Determine the (X, Y) coordinate at the center of the cell enclosing the given text.  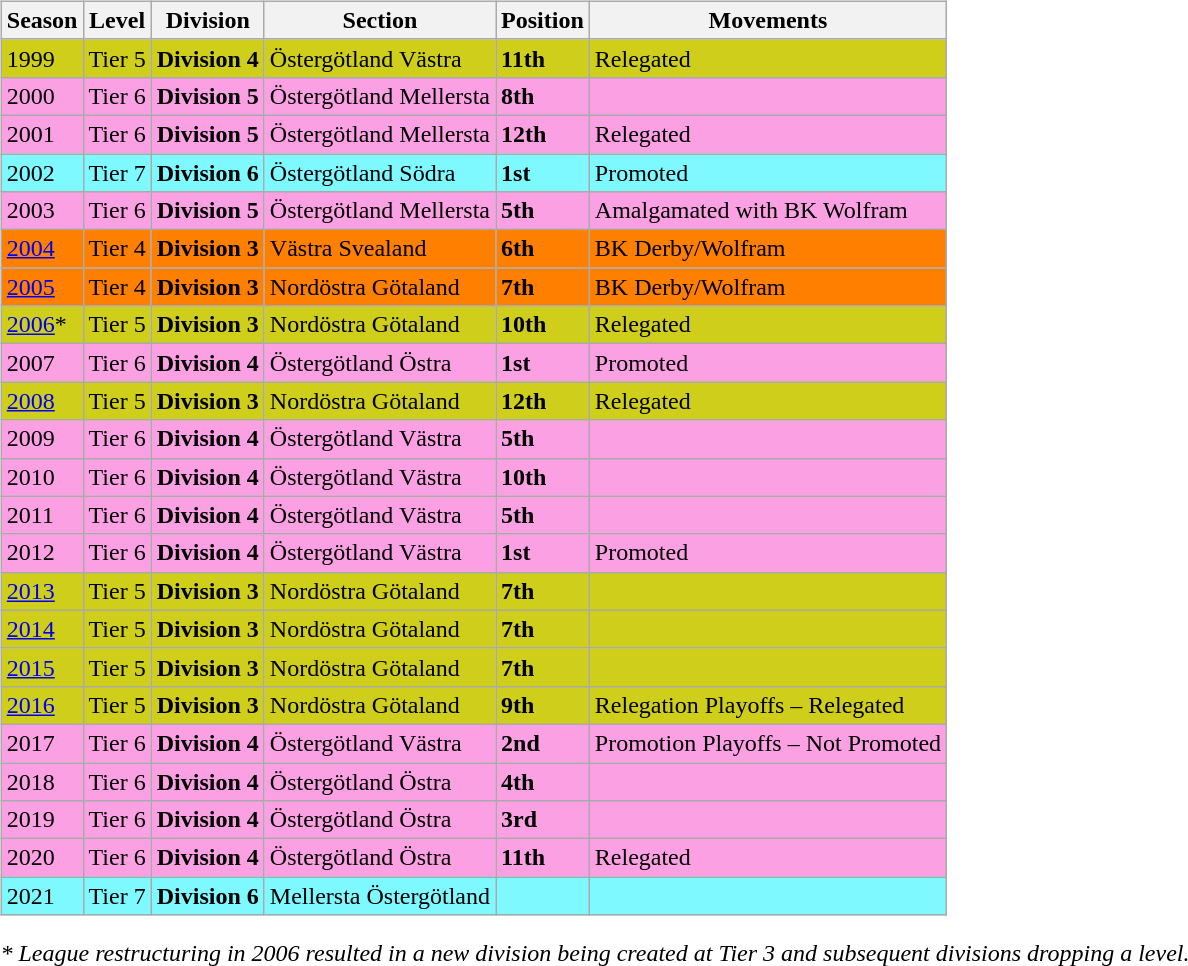
2018 (42, 781)
2001 (42, 134)
2009 (42, 439)
Movements (768, 20)
2000 (42, 96)
3rd (543, 820)
8th (543, 96)
Level (117, 20)
2016 (42, 705)
4th (543, 781)
2007 (42, 363)
2008 (42, 401)
Division (208, 20)
Amalgamated with BK Wolfram (768, 211)
2017 (42, 743)
Relegation Playoffs – Relegated (768, 705)
1999 (42, 58)
2013 (42, 591)
2010 (42, 477)
2019 (42, 820)
6th (543, 249)
Östergötland Södra (380, 173)
Västra Svealand (380, 249)
2006* (42, 325)
Promotion Playoffs – Not Promoted (768, 743)
2003 (42, 211)
2005 (42, 287)
2014 (42, 629)
Mellersta Östergötland (380, 896)
Season (42, 20)
2011 (42, 515)
2nd (543, 743)
2021 (42, 896)
2015 (42, 667)
9th (543, 705)
2002 (42, 173)
Position (543, 20)
2012 (42, 553)
2004 (42, 249)
Section (380, 20)
2020 (42, 858)
